Return [X, Y] of the center of cell containing provided text 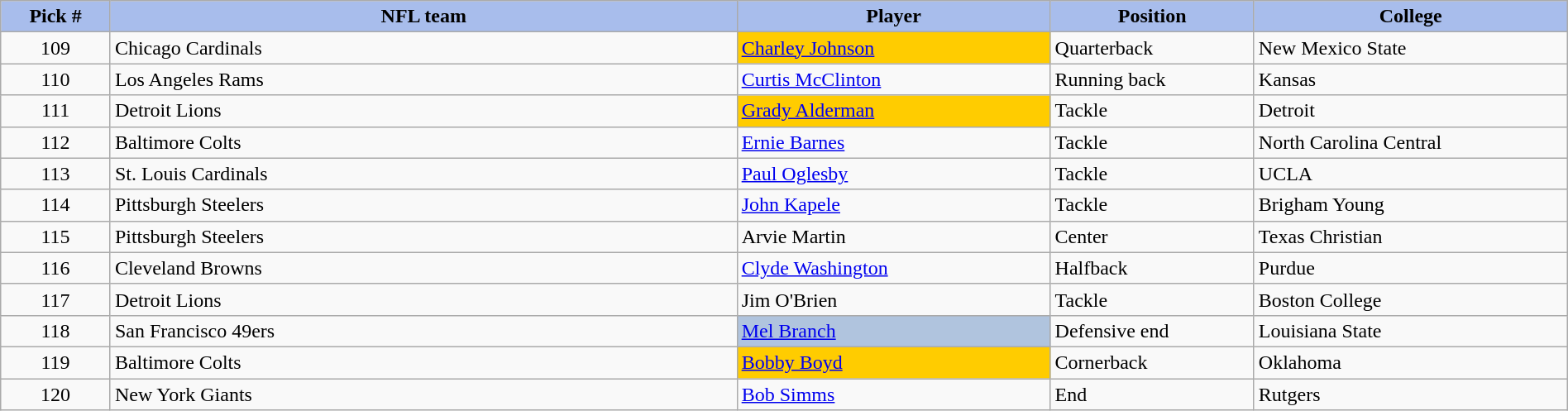
NFL team [423, 17]
Rutgers [1411, 394]
Ernie Barnes [893, 142]
San Francisco 49ers [423, 331]
Los Angeles Rams [423, 79]
UCLA [1411, 174]
112 [56, 142]
Kansas [1411, 79]
111 [56, 111]
117 [56, 299]
Pick # [56, 17]
Mel Branch [893, 331]
Halfback [1152, 268]
Quarterback [1152, 48]
End [1152, 394]
116 [56, 268]
Center [1152, 237]
St. Louis Cardinals [423, 174]
Chicago Cardinals [423, 48]
Purdue [1411, 268]
Oklahoma [1411, 362]
Boston College [1411, 299]
Running back [1152, 79]
Cleveland Browns [423, 268]
Jim O'Brien [893, 299]
119 [56, 362]
Player [893, 17]
Arvie Martin [893, 237]
Position [1152, 17]
Texas Christian [1411, 237]
Brigham Young [1411, 205]
New York Giants [423, 394]
113 [56, 174]
Cornerback [1152, 362]
Clyde Washington [893, 268]
109 [56, 48]
Curtis McClinton [893, 79]
118 [56, 331]
Paul Oglesby [893, 174]
Detroit [1411, 111]
North Carolina Central [1411, 142]
John Kapele [893, 205]
College [1411, 17]
Grady Alderman [893, 111]
114 [56, 205]
Bob Simms [893, 394]
Bobby Boyd [893, 362]
New Mexico State [1411, 48]
110 [56, 79]
Defensive end [1152, 331]
Louisiana State [1411, 331]
120 [56, 394]
Charley Johnson [893, 48]
115 [56, 237]
